For the text-containing cell, return its midpoint in [x, y] coordinate format. 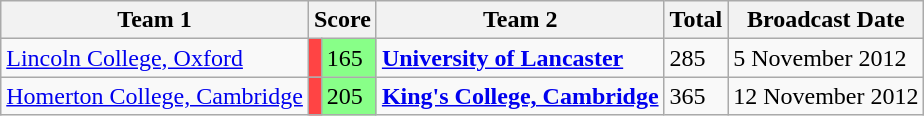
Lincoln College, Oxford [155, 58]
5 November 2012 [826, 58]
205 [348, 96]
Team 1 [155, 20]
King's College, Cambridge [520, 96]
285 [696, 58]
University of Lancaster [520, 58]
Team 2 [520, 20]
Total [696, 20]
12 November 2012 [826, 96]
Homerton College, Cambridge [155, 96]
365 [696, 96]
165 [348, 58]
Score [342, 20]
Broadcast Date [826, 20]
